Capture the cell that displays the provided text and extract its [x, y] central coordinate. 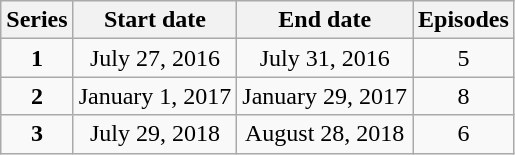
Start date [155, 20]
8 [464, 96]
2 [37, 96]
July 31, 2016 [325, 58]
3 [37, 134]
January 29, 2017 [325, 96]
5 [464, 58]
End date [325, 20]
1 [37, 58]
August 28, 2018 [325, 134]
6 [464, 134]
January 1, 2017 [155, 96]
Episodes [464, 20]
July 27, 2016 [155, 58]
July 29, 2018 [155, 134]
Series [37, 20]
